Search for the cell housing the specified text and yield its (x, y) center coordinate. 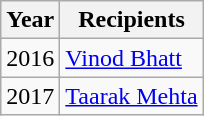
2017 (30, 96)
Recipients (132, 20)
Taarak Mehta (132, 96)
Year (30, 20)
Vinod Bhatt (132, 58)
2016 (30, 58)
